Output the (x, y) coordinate of the center of the cell containing the given text.  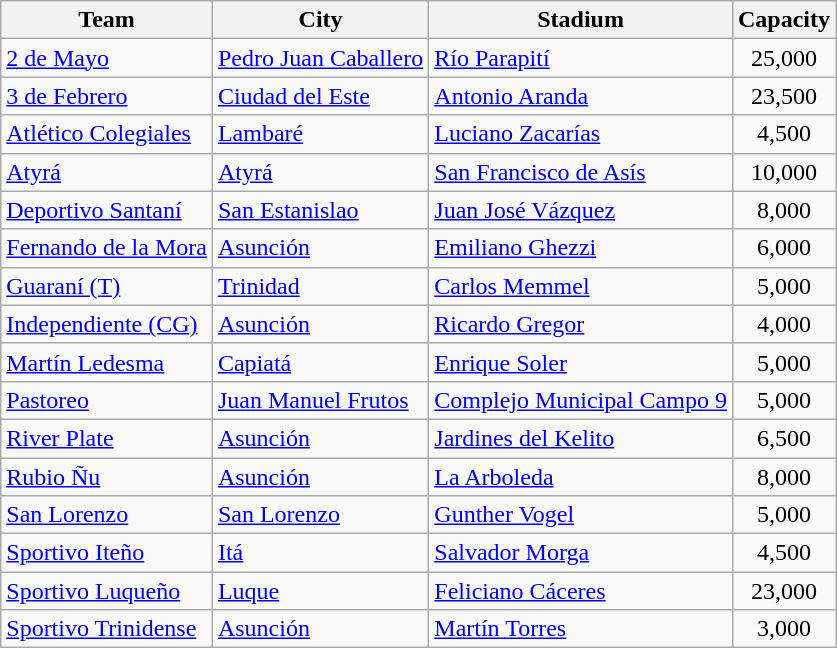
Itá (320, 553)
Martín Ledesma (107, 362)
Sportivo Iteño (107, 553)
Enrique Soler (581, 362)
San Estanislao (320, 210)
Stadium (581, 20)
25,000 (784, 58)
Sportivo Luqueño (107, 591)
Río Parapití (581, 58)
Lambaré (320, 134)
San Francisco de Asís (581, 172)
Antonio Aranda (581, 96)
Capacity (784, 20)
Luciano Zacarías (581, 134)
Trinidad (320, 286)
4,000 (784, 324)
Pastoreo (107, 400)
Independiente (CG) (107, 324)
6,500 (784, 438)
Juan Manuel Frutos (320, 400)
River Plate (107, 438)
6,000 (784, 248)
City (320, 20)
23,000 (784, 591)
Carlos Memmel (581, 286)
Team (107, 20)
Fernando de la Mora (107, 248)
Rubio Ñu (107, 477)
La Arboleda (581, 477)
3 de Febrero (107, 96)
Ciudad del Este (320, 96)
Gunther Vogel (581, 515)
10,000 (784, 172)
Luque (320, 591)
Feliciano Cáceres (581, 591)
Sportivo Trinidense (107, 629)
23,500 (784, 96)
Ricardo Gregor (581, 324)
Complejo Municipal Campo 9 (581, 400)
Salvador Morga (581, 553)
2 de Mayo (107, 58)
Pedro Juan Caballero (320, 58)
Atlético Colegiales (107, 134)
Emiliano Ghezzi (581, 248)
Capiatá (320, 362)
Jardines del Kelito (581, 438)
3,000 (784, 629)
Deportivo Santaní (107, 210)
Guaraní (T) (107, 286)
Juan José Vázquez (581, 210)
Martín Torres (581, 629)
